Provide the [x, y] coordinate of the cell's center where the given text is located.  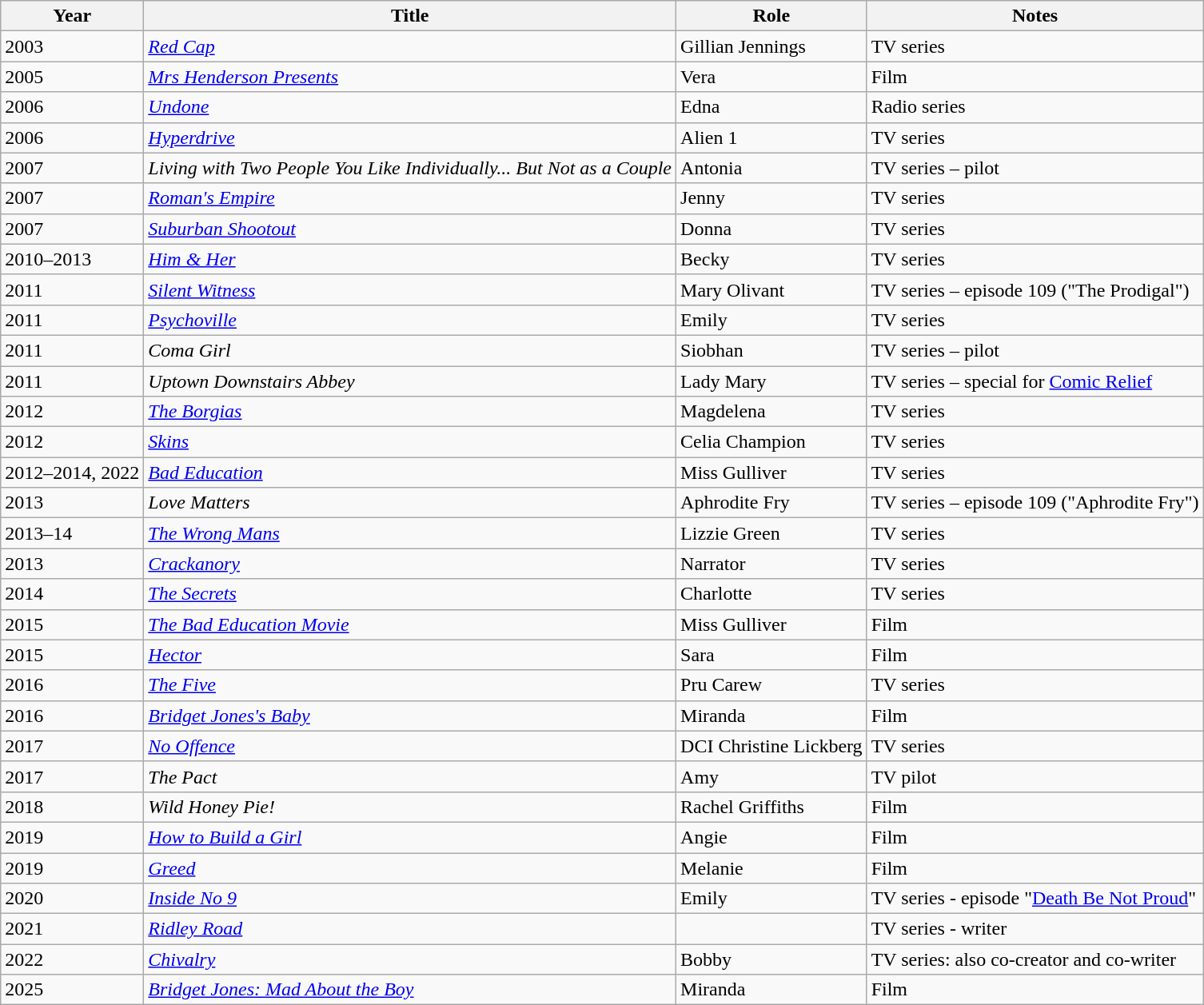
Psychoville [410, 320]
Living with Two People You Like Individually... But Not as a Couple [410, 168]
TV series - episode "Death Be Not Proud" [1035, 899]
TV series - writer [1035, 929]
No Offence [410, 746]
Pru Carew [772, 685]
Greed [410, 867]
Silent Witness [410, 289]
2021 [72, 929]
2018 [72, 807]
TV series: also co-creator and co-writer [1035, 959]
Aphrodite Fry [772, 503]
Charlotte [772, 594]
Lady Mary [772, 381]
Coma Girl [410, 350]
Notes [1035, 16]
2003 [72, 46]
Uptown Downstairs Abbey [410, 381]
Bridget Jones: Mad About the Boy [410, 990]
Angie [772, 837]
Title [410, 16]
Narrator [772, 564]
2020 [72, 899]
Year [72, 16]
Red Cap [410, 46]
DCI Christine Lickberg [772, 746]
Gillian Jennings [772, 46]
Alien 1 [772, 138]
Skins [410, 442]
Hector [410, 655]
Bridget Jones's Baby [410, 716]
Antonia [772, 168]
The Pact [410, 776]
2014 [72, 594]
TV series – episode 109 ("Aphrodite Fry") [1035, 503]
Bobby [772, 959]
Mrs Henderson Presents [410, 77]
How to Build a Girl [410, 837]
The Five [410, 685]
Donna [772, 229]
Love Matters [410, 503]
Radio series [1035, 107]
Wild Honey Pie! [410, 807]
Celia Champion [772, 442]
Edna [772, 107]
2022 [72, 959]
Bad Education [410, 473]
Amy [772, 776]
Chivalry [410, 959]
2010–2013 [72, 259]
Roman's Empire [410, 198]
Jenny [772, 198]
Him & Her [410, 259]
The Bad Education Movie [410, 624]
2025 [72, 990]
Role [772, 16]
2012–2014, 2022 [72, 473]
Becky [772, 259]
Crackanory [410, 564]
Siobhan [772, 350]
2005 [72, 77]
TV series – special for Comic Relief [1035, 381]
Lizzie Green [772, 533]
Sara [772, 655]
Mary Olivant [772, 289]
TV pilot [1035, 776]
Melanie [772, 867]
TV series – episode 109 ("The Prodigal") [1035, 289]
Vera [772, 77]
The Secrets [410, 594]
2013–14 [72, 533]
The Borgias [410, 412]
Ridley Road [410, 929]
Undone [410, 107]
Suburban Shootout [410, 229]
Magdelena [772, 412]
Inside No 9 [410, 899]
Rachel Griffiths [772, 807]
The Wrong Mans [410, 533]
Hyperdrive [410, 138]
